Provide the (x, y) coordinate of the cell's center where the given text is located.  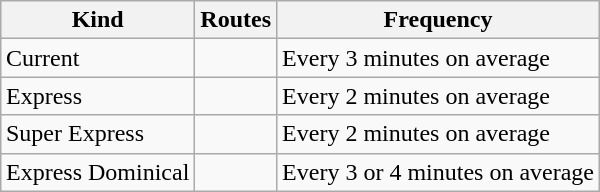
Every 3 minutes on average (438, 58)
Express Dominical (97, 172)
Super Express (97, 134)
Current (97, 58)
Express (97, 96)
Frequency (438, 20)
Every 3 or 4 minutes on average (438, 172)
Routes (236, 20)
Kind (97, 20)
